Extract the [X, Y] coordinate from the center of the cell holding the provided text.  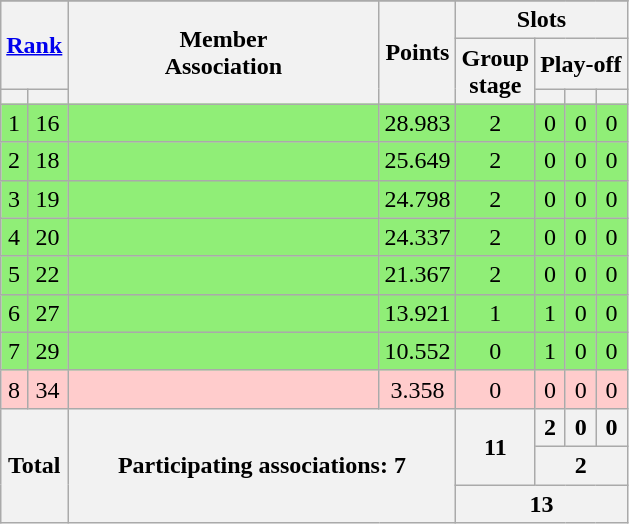
28.983 [418, 123]
13.921 [418, 313]
6 [14, 313]
Points [418, 52]
21.367 [418, 275]
Participating associations: 7 [262, 465]
22 [47, 275]
16 [47, 123]
24.337 [418, 237]
3.358 [418, 389]
Total [34, 465]
13 [542, 503]
Slots [542, 20]
8 [14, 389]
Groupstage [496, 72]
19 [47, 199]
25.649 [418, 161]
11 [496, 446]
MemberAssociation [224, 52]
20 [47, 237]
3 [14, 199]
34 [47, 389]
Rank [34, 45]
5 [14, 275]
4 [14, 237]
29 [47, 351]
24.798 [418, 199]
18 [47, 161]
27 [47, 313]
Play-off [581, 64]
7 [14, 351]
10.552 [418, 351]
